Pinpoint the cell where the given text exists, returning its (x, y) midpoint coordinate. 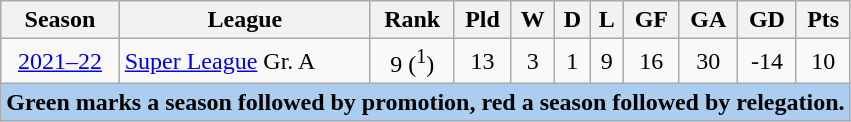
Rank (412, 20)
1 (572, 62)
GD (768, 20)
2021–22 (60, 62)
Season (60, 20)
Pld (482, 20)
Pts (823, 20)
Super League Gr. A (244, 62)
16 (652, 62)
L (607, 20)
League (244, 20)
13 (482, 62)
9 (1) (412, 62)
3 (533, 62)
W (533, 20)
9 (607, 62)
10 (823, 62)
D (572, 20)
Green marks a season followed by promotion, red a season followed by relegation. (426, 102)
GF (652, 20)
-14 (768, 62)
GA (708, 20)
30 (708, 62)
